Locate the cell with the specified text and output its [x, y] center coordinate. 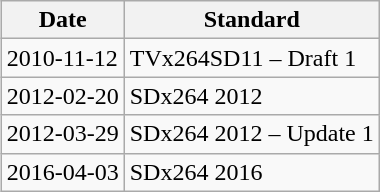
2012-02-20 [62, 96]
Standard [252, 20]
2016-04-03 [62, 172]
SDx264 2012 – Update 1 [252, 134]
SDx264 2012 [252, 96]
Date [62, 20]
2012-03-29 [62, 134]
SDx264 2016 [252, 172]
TVx264SD11 – Draft 1 [252, 58]
2010-11-12 [62, 58]
